Detect which cell encompasses the target text, then output its (X, Y) center coordinate. 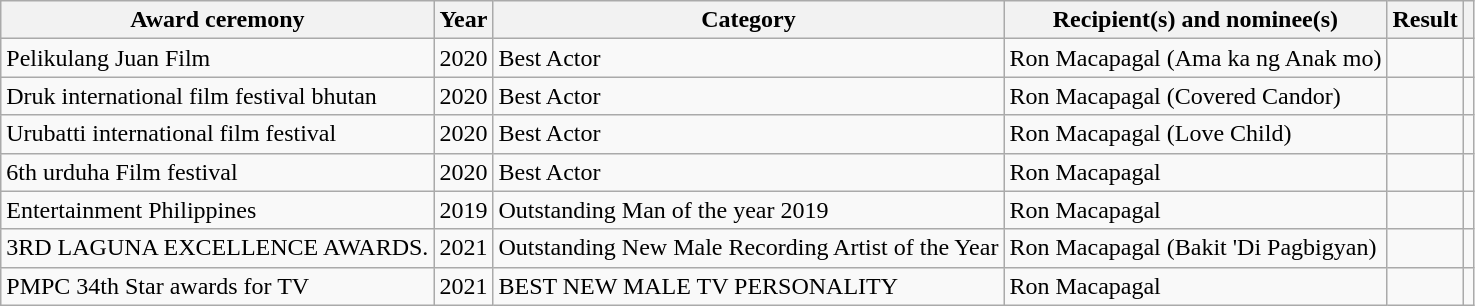
3RD LAGUNA EXCELLENCE AWARDS. (218, 248)
Result (1425, 20)
Entertainment Philippines (218, 210)
6th urduha Film festival (218, 172)
Ron Macapagal (Love Child) (1196, 134)
Recipient(s) and nominee(s) (1196, 20)
BEST NEW MALE TV PERSONALITY (748, 286)
Urubatti international film festival (218, 134)
2019 (464, 210)
Ron Macapagal (Covered Candor) (1196, 96)
Outstanding New Male Recording Artist of the Year (748, 248)
Award ceremony (218, 20)
Outstanding Man of the year 2019 (748, 210)
Ron Macapagal (Bakit 'Di Pagbigyan) (1196, 248)
Ron Macapagal (Ama ka ng Anak mo) (1196, 58)
Year (464, 20)
Category (748, 20)
Druk international film festival bhutan (218, 96)
Pelikulang Juan Film (218, 58)
PMPC 34th Star awards for TV (218, 286)
